Provide the [x, y] coordinate of the cell's center where the given text is located.  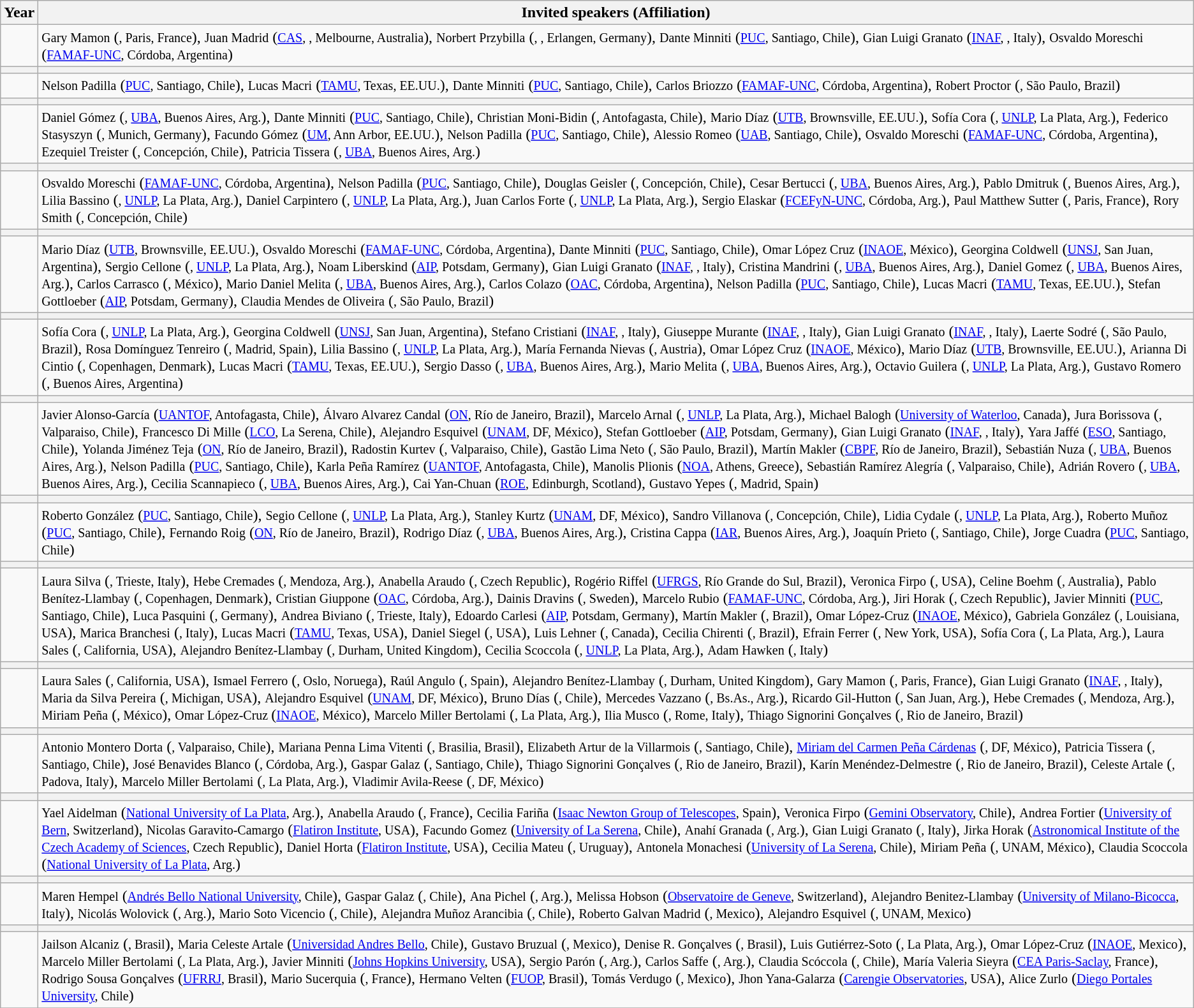
Invited speakers (Affiliation) [616, 13]
Year [19, 13]
